Capture the cell that displays the provided text and extract its [x, y] central coordinate. 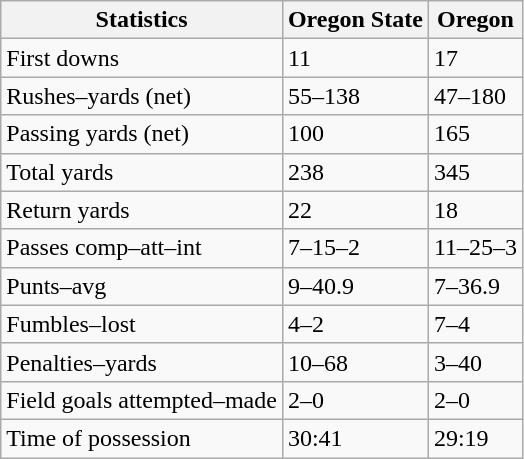
17 [475, 58]
238 [355, 172]
47–180 [475, 96]
Passing yards (net) [142, 134]
Fumbles–lost [142, 324]
165 [475, 134]
Oregon [475, 20]
9–40.9 [355, 286]
7–36.9 [475, 286]
11–25–3 [475, 248]
Rushes–yards (net) [142, 96]
Statistics [142, 20]
29:19 [475, 438]
7–15–2 [355, 248]
11 [355, 58]
Punts–avg [142, 286]
First downs [142, 58]
Return yards [142, 210]
Field goals attempted–made [142, 400]
55–138 [355, 96]
22 [355, 210]
18 [475, 210]
345 [475, 172]
Penalties–yards [142, 362]
100 [355, 134]
7–4 [475, 324]
30:41 [355, 438]
Total yards [142, 172]
10–68 [355, 362]
4–2 [355, 324]
Passes comp–att–int [142, 248]
Time of possession [142, 438]
3–40 [475, 362]
Oregon State [355, 20]
